Detect which cell encompasses the target text, then output its (X, Y) center coordinate. 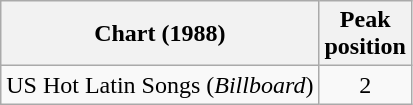
Chart (1988) (160, 34)
US Hot Latin Songs (Billboard) (160, 85)
2 (365, 85)
Peakposition (365, 34)
